From the cell containing the given text, extract its center point as [X, Y] coordinate. 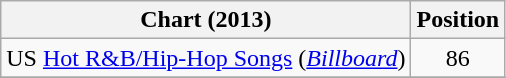
Position [458, 20]
US Hot R&B/Hip-Hop Songs (Billboard) [206, 58]
86 [458, 58]
Chart (2013) [206, 20]
